Return the [X, Y] coordinate for the center point of the cell that contains the specified text.  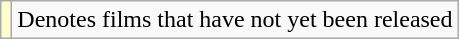
Denotes films that have not yet been released [235, 20]
